Locate the cell with the specified text and output its (X, Y) center coordinate. 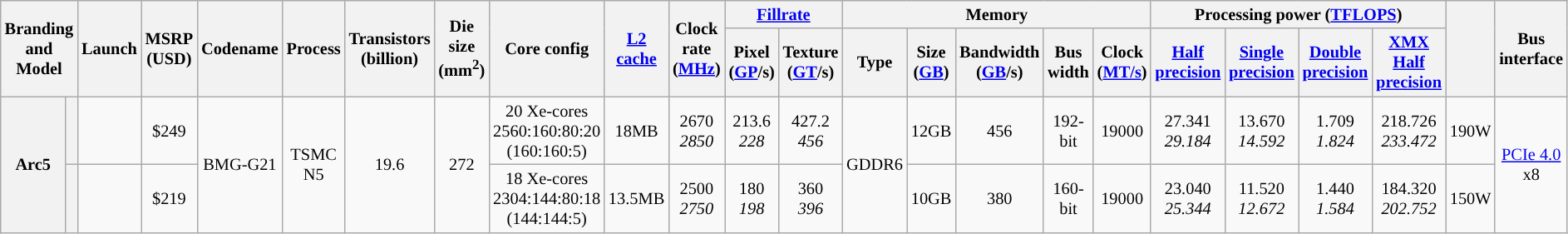
BMG-G21 (239, 165)
218.726233.472 (1408, 131)
Single precision (1262, 62)
$249 (170, 131)
Bandwidth (GB/s) (999, 62)
380 (999, 198)
27.34129.184 (1187, 131)
192-bit (1068, 131)
13.67014.592 (1262, 131)
272 (461, 165)
$219 (170, 198)
19.6 (390, 165)
1.4401.584 (1335, 198)
150W (1471, 198)
456 (999, 131)
2670 2850 (697, 131)
Clock rate (MHz) (697, 48)
Die size(mm2) (461, 48)
12GB (931, 131)
20 Xe-cores 2560:160:80:20 (160:160:5) (547, 131)
180198 (752, 198)
PCIe 4.0 x8 (1531, 165)
Branding and Model (39, 48)
Half precision (1187, 62)
Transistors (billion) (390, 48)
184.320202.752 (1408, 198)
L2 cache (637, 48)
213.6228 (752, 131)
2500 2750 (697, 198)
23.04025.344 (1187, 198)
Fillrate (784, 14)
Texture (GT/s) (811, 62)
Type (875, 62)
Bus width (1068, 62)
18 Xe-cores 2304:144:80:18 (144:144:5) (547, 198)
11.52012.672 (1262, 198)
160-bit (1068, 198)
18MB (637, 131)
MSRP(USD) (170, 48)
Double precision (1335, 62)
1.7091.824 (1335, 131)
13.5MB (637, 198)
Processing power (TFLOPS) (1298, 14)
10GB (931, 198)
Size (GB) (931, 62)
XMX Half precision (1408, 62)
GDDR6 (875, 165)
190W (1471, 131)
Pixel (GP/s) (752, 62)
Core config (547, 48)
TSMC N5 (314, 165)
Launch (110, 48)
Process (314, 48)
Clock (MT/s) (1122, 62)
Bus interface (1531, 48)
Arc5 (33, 165)
Codename (239, 48)
360396 (811, 198)
Memory (996, 14)
427.2456 (811, 131)
